From the cell containing the given text, extract its center point as (x, y) coordinate. 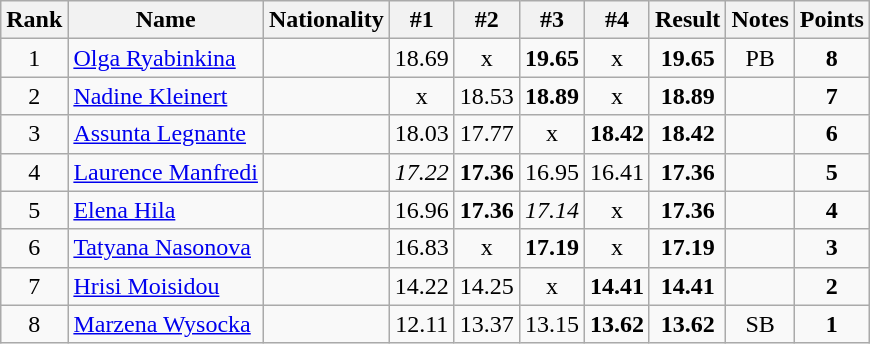
Notes (760, 20)
Elena Hila (166, 210)
#1 (422, 20)
18.69 (422, 58)
14.25 (486, 286)
14.22 (422, 286)
Name (166, 20)
Points (832, 20)
#2 (486, 20)
17.22 (422, 172)
Rank (34, 20)
PB (760, 58)
13.37 (486, 324)
16.96 (422, 210)
12.11 (422, 324)
17.77 (486, 134)
Nadine Kleinert (166, 96)
18.53 (486, 96)
Assunta Legnante (166, 134)
SB (760, 324)
Olga Ryabinkina (166, 58)
Tatyana Nasonova (166, 248)
13.15 (552, 324)
Laurence Manfredi (166, 172)
Result (687, 20)
16.83 (422, 248)
16.41 (616, 172)
16.95 (552, 172)
Hrisi Moisidou (166, 286)
#3 (552, 20)
Nationality (326, 20)
18.03 (422, 134)
17.14 (552, 210)
#4 (616, 20)
Marzena Wysocka (166, 324)
